Identify which cell holds the provided text, then report its (x, y) central coordinate. 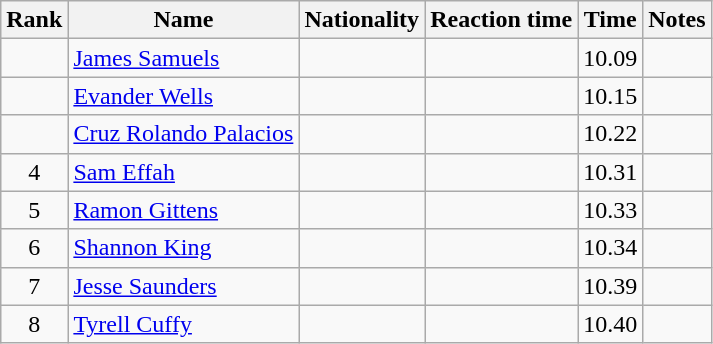
10.31 (610, 172)
Nationality (362, 20)
Ramon Gittens (184, 210)
Sam Effah (184, 172)
Name (184, 20)
8 (34, 324)
Notes (677, 20)
6 (34, 248)
Cruz Rolando Palacios (184, 134)
Shannon King (184, 248)
Rank (34, 20)
4 (34, 172)
10.09 (610, 58)
Jesse Saunders (184, 286)
10.15 (610, 96)
Time (610, 20)
10.33 (610, 210)
James Samuels (184, 58)
10.34 (610, 248)
Tyrell Cuffy (184, 324)
5 (34, 210)
10.39 (610, 286)
10.22 (610, 134)
Evander Wells (184, 96)
10.40 (610, 324)
Reaction time (502, 20)
7 (34, 286)
